Determine the (x, y) coordinate at the center of the cell enclosing the given text.  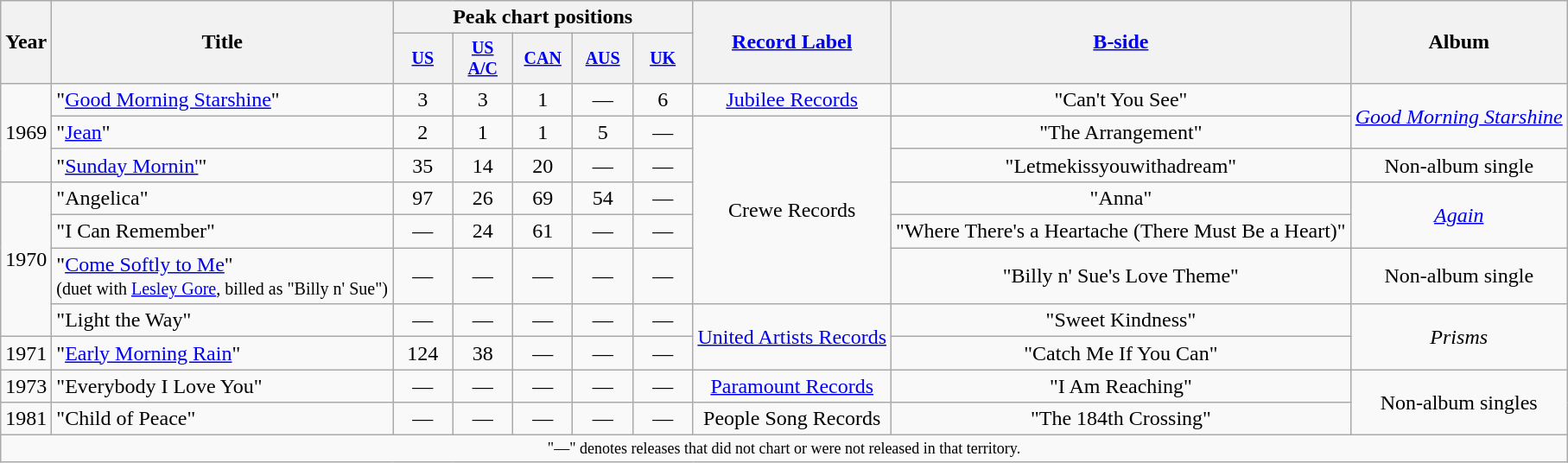
"Light the Way" (223, 320)
26 (482, 198)
2 (423, 132)
"Can't You See" (1121, 99)
"Letmekissyouwithadream" (1121, 165)
"I Am Reaching" (1121, 386)
"Child of Peace" (223, 419)
AUS (603, 59)
1969 (26, 132)
"Where There's a Heartache (There Must Be a Heart)" (1121, 231)
"The 184th Crossing" (1121, 419)
1973 (26, 386)
35 (423, 165)
Jubilee Records (792, 99)
"Angelica" (223, 198)
CAN (543, 59)
"Sweet Kindness" (1121, 320)
Crewe Records (792, 209)
6 (662, 99)
61 (543, 231)
"—" denotes releases that did not chart or were not released in that territory. (784, 449)
Album (1458, 42)
"Billy n' Sue's Love Theme" (1121, 276)
Record Label (792, 42)
38 (482, 353)
"Sunday Mornin'" (223, 165)
"Jean" (223, 132)
69 (543, 198)
1970 (26, 259)
"Early Morning Rain" (223, 353)
97 (423, 198)
124 (423, 353)
"Anna" (1121, 198)
Peak chart positions (543, 17)
"Catch Me If You Can" (1121, 353)
1981 (26, 419)
54 (603, 198)
14 (482, 165)
24 (482, 231)
Prisms (1458, 337)
"I Can Remember" (223, 231)
Year (26, 42)
"Everybody I Love You" (223, 386)
"The Arrangement" (1121, 132)
US A/C (482, 59)
Paramount Records (792, 386)
UK (662, 59)
United Artists Records (792, 337)
20 (543, 165)
Good Morning Starshine (1458, 116)
"Come Softly to Me" (duet with Lesley Gore, billed as "Billy n' Sue") (223, 276)
"Good Morning Starshine" (223, 99)
People Song Records (792, 419)
Non-album singles (1458, 403)
Title (223, 42)
B-side (1121, 42)
US (423, 59)
Again (1458, 214)
5 (603, 132)
1971 (26, 353)
